Find where the given text appears and provide that cell's center as (X, Y) coordinate. 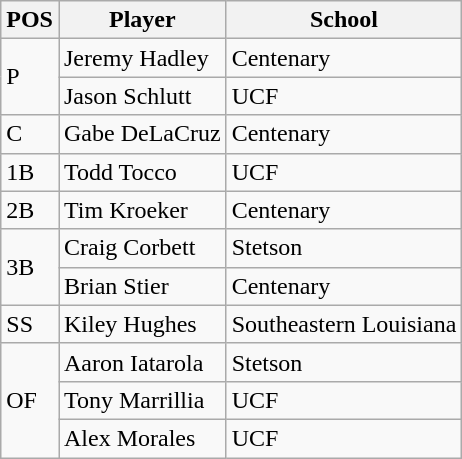
Tony Marrillia (142, 400)
Southeastern Louisiana (344, 324)
Aaron Iatarola (142, 362)
SS (30, 324)
Jason Schlutt (142, 96)
C (30, 134)
1B (30, 172)
Tim Kroeker (142, 210)
Brian Stier (142, 286)
Gabe DeLaCruz (142, 134)
Todd Tocco (142, 172)
P (30, 77)
2B (30, 210)
POS (30, 20)
Kiley Hughes (142, 324)
3B (30, 267)
Alex Morales (142, 438)
Craig Corbett (142, 248)
Player (142, 20)
OF (30, 400)
School (344, 20)
Jeremy Hadley (142, 58)
